Identify which cell holds the provided text, then report its (x, y) central coordinate. 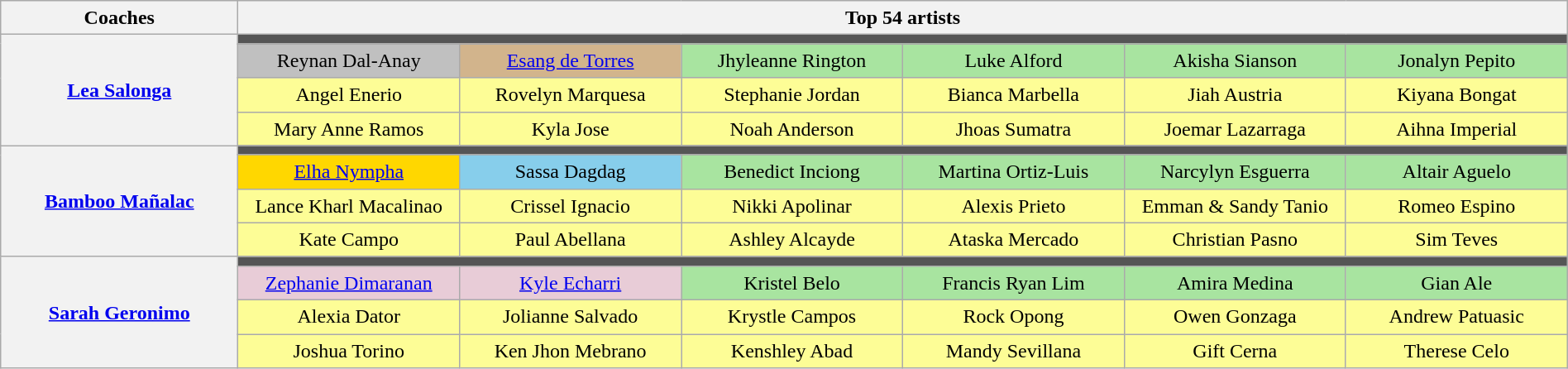
Crissel Ignacio (571, 205)
Gift Cerna (1235, 351)
Kenshley Abad (792, 351)
Rovelyn Marquesa (571, 94)
Ken Jhon Mebrano (571, 351)
Luke Alford (1013, 61)
Bianca Marbella (1013, 94)
Narcylyn Esguerra (1235, 172)
Jiah Austria (1235, 94)
Coaches (119, 18)
Emman & Sandy Tanio (1235, 205)
Akisha Sianson (1235, 61)
Zephanie Dimaranan (349, 283)
Altair Aguelo (1456, 172)
Benedict Inciong (792, 172)
Kyla Jose (571, 129)
Romeo Espino (1456, 205)
Amira Medina (1235, 283)
Andrew Patuasic (1456, 316)
Rock Opong (1013, 316)
Christian Pasno (1235, 240)
Krystle Campos (792, 316)
Ashley Alcayde (792, 240)
Kate Campo (349, 240)
Angel Enerio (349, 94)
Paul Abellana (571, 240)
Gian Ale (1456, 283)
Owen Gonzaga (1235, 316)
Francis Ryan Lim (1013, 283)
Sarah Geronimo (119, 312)
Jhyleanne Rington (792, 61)
Alexis Prieto (1013, 205)
Mary Anne Ramos (349, 129)
Alexia Dator (349, 316)
Jolianne Salvado (571, 316)
Joshua Torino (349, 351)
Lance Kharl Macalinao (349, 205)
Ataska Mercado (1013, 240)
Top 54 artists (903, 18)
Jonalyn Pepito (1456, 61)
Lea Salonga (119, 90)
Kiyana Bongat (1456, 94)
Esang de Torres (571, 61)
Bamboo Mañalac (119, 201)
Elha Nympha (349, 172)
Mandy Sevillana (1013, 351)
Reynan Dal-Anay (349, 61)
Sim Teves (1456, 240)
Nikki Apolinar (792, 205)
Kyle Echarri (571, 283)
Noah Anderson (792, 129)
Jhoas Sumatra (1013, 129)
Aihna Imperial (1456, 129)
Therese Celo (1456, 351)
Sassa Dagdag (571, 172)
Stephanie Jordan (792, 94)
Kristel Belo (792, 283)
Martina Ortiz-Luis (1013, 172)
Joemar Lazarraga (1235, 129)
